Locate the cell with the specified text and output its [x, y] center coordinate. 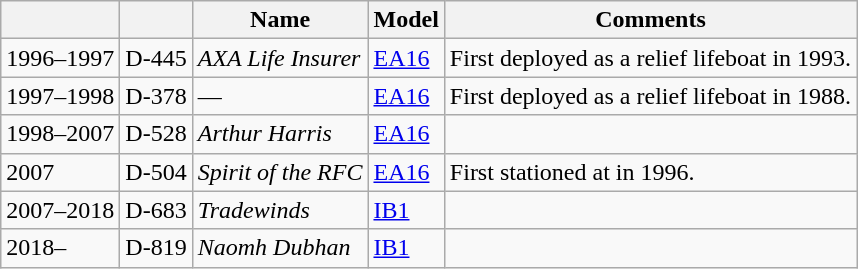
Arthur Harris [280, 134]
2007 [60, 172]
D-445 [156, 58]
Model [406, 20]
Naomh Dubhan [280, 248]
First stationed at in 1996. [650, 172]
AXA Life Insurer [280, 58]
Comments [650, 20]
Tradewinds [280, 210]
1997–1998 [60, 96]
1998–2007 [60, 134]
1996–1997 [60, 58]
Name [280, 20]
D-528 [156, 134]
Spirit of the RFC [280, 172]
— [280, 96]
First deployed as a relief lifeboat in 1993. [650, 58]
D-819 [156, 248]
2007–2018 [60, 210]
D-504 [156, 172]
D-378 [156, 96]
D-683 [156, 210]
First deployed as a relief lifeboat in 1988. [650, 96]
2018– [60, 248]
